Capture the cell that displays the provided text and extract its (X, Y) central coordinate. 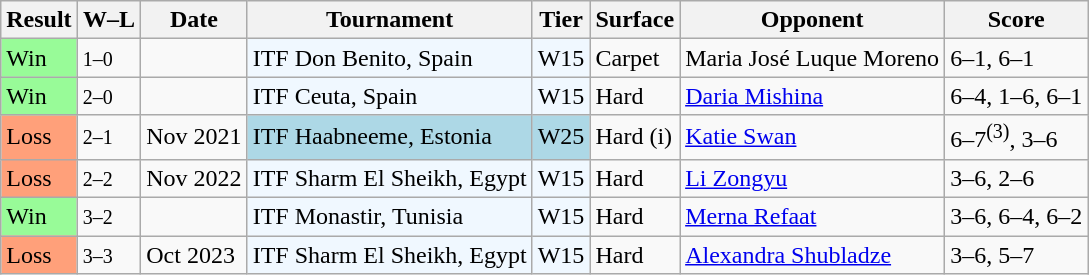
Li Zongyu (812, 178)
Nov 2021 (194, 138)
Surface (635, 20)
1–0 (109, 58)
Tournament (390, 20)
6–7(3), 3–6 (1016, 138)
2–0 (109, 96)
3–6, 2–6 (1016, 178)
Oct 2023 (194, 255)
Score (1016, 20)
3–6, 6–4, 6–2 (1016, 217)
Opponent (812, 20)
Tier (561, 20)
Result (39, 20)
W25 (561, 138)
Date (194, 20)
6–4, 1–6, 6–1 (1016, 96)
2–2 (109, 178)
Maria José Luque Moreno (812, 58)
Nov 2022 (194, 178)
6–1, 6–1 (1016, 58)
3–6, 5–7 (1016, 255)
3–2 (109, 217)
ITF Ceuta, Spain (390, 96)
Merna Refaat (812, 217)
Daria Mishina (812, 96)
ITF Don Benito, Spain (390, 58)
Hard (i) (635, 138)
ITF Monastir, Tunisia (390, 217)
Katie Swan (812, 138)
ITF Haabneeme, Estonia (390, 138)
Alexandra Shubladze (812, 255)
2–1 (109, 138)
Carpet (635, 58)
3–3 (109, 255)
W–L (109, 20)
